Determine the (x, y) coordinate at the center of the cell enclosing the given text.  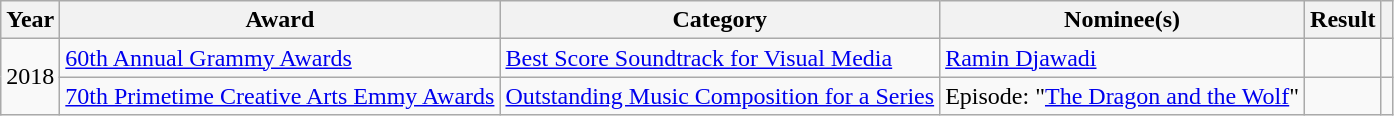
Nominee(s) (1122, 20)
Year (30, 20)
Award (280, 20)
2018 (30, 77)
70th Primetime Creative Arts Emmy Awards (280, 96)
Category (720, 20)
Best Score Soundtrack for Visual Media (720, 58)
Result (1343, 20)
Ramin Djawadi (1122, 58)
Episode: "The Dragon and the Wolf" (1122, 96)
Outstanding Music Composition for a Series (720, 96)
60th Annual Grammy Awards (280, 58)
